Determine the (X, Y) coordinate at the center of the cell enclosing the given text.  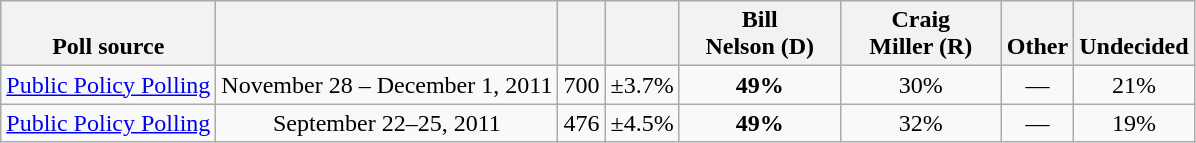
September 22–25, 2011 (387, 123)
November 28 – December 1, 2011 (387, 85)
±4.5% (642, 123)
19% (1134, 123)
30% (920, 85)
Undecided (1134, 34)
Poll source (108, 34)
21% (1134, 85)
BillNelson (D) (760, 34)
Other (1037, 34)
32% (920, 123)
±3.7% (642, 85)
700 (582, 85)
CraigMiller (R) (920, 34)
476 (582, 123)
